Find where the given text appears and provide that cell's center as (x, y) coordinate. 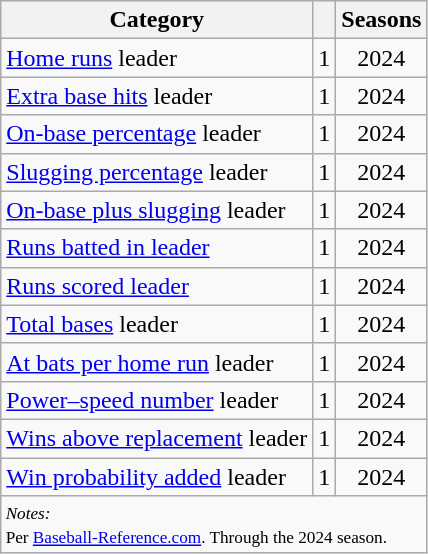
Extra base hits leader (157, 96)
Runs batted in leader (157, 248)
Category (157, 20)
At bats per home run leader (157, 362)
Slugging percentage leader (157, 172)
Notes: Per Baseball-Reference.com. Through the 2024 season. (214, 525)
Win probability added leader (157, 477)
Power–speed number leader (157, 400)
On-base percentage leader (157, 134)
Wins above replacement leader (157, 438)
Seasons (382, 20)
On-base plus slugging leader (157, 210)
Home runs leader (157, 58)
Total bases leader (157, 324)
Runs scored leader (157, 286)
